Extract the (x, y) coordinate from the center of the cell holding the provided text.  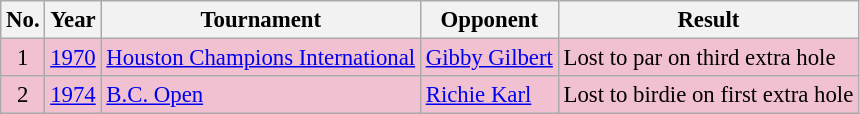
Gibby Gilbert (489, 58)
B.C. Open (260, 95)
Tournament (260, 20)
Lost to birdie on first extra hole (708, 95)
Houston Champions International (260, 58)
1974 (73, 95)
Result (708, 20)
Opponent (489, 20)
No. (23, 20)
Year (73, 20)
1 (23, 58)
Lost to par on third extra hole (708, 58)
2 (23, 95)
1970 (73, 58)
Richie Karl (489, 95)
